Output the (X, Y) coordinate of the center of the cell containing the given text.  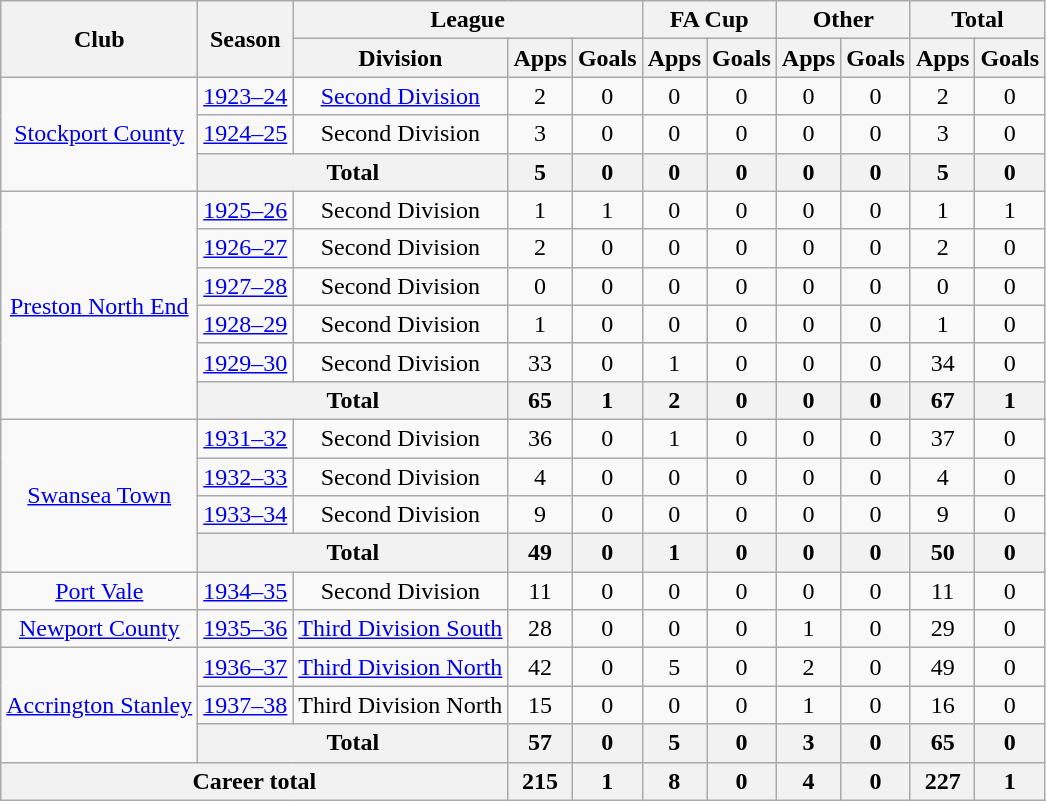
FA Cup (709, 20)
1934–35 (246, 591)
15 (540, 705)
Season (246, 39)
28 (540, 629)
1936–37 (246, 667)
Division (400, 58)
Career total (254, 781)
16 (942, 705)
33 (540, 362)
Newport County (100, 629)
Third Division South (400, 629)
Preston North End (100, 305)
50 (942, 553)
1929–30 (246, 362)
42 (540, 667)
215 (540, 781)
1935–36 (246, 629)
1932–33 (246, 477)
Stockport County (100, 134)
34 (942, 362)
8 (674, 781)
1937–38 (246, 705)
Swansea Town (100, 495)
227 (942, 781)
1928–29 (246, 324)
1926–27 (246, 248)
36 (540, 438)
1933–34 (246, 515)
Club (100, 39)
1925–26 (246, 210)
League (468, 20)
1923–24 (246, 96)
67 (942, 400)
Port Vale (100, 591)
1924–25 (246, 134)
29 (942, 629)
1927–28 (246, 286)
Accrington Stanley (100, 705)
Other (843, 20)
57 (540, 743)
37 (942, 438)
1931–32 (246, 438)
